Identify which cell holds the provided text, then report its (X, Y) central coordinate. 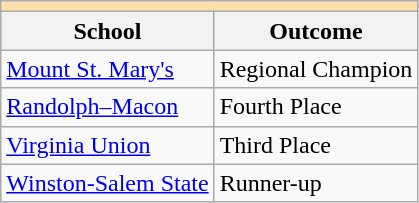
Third Place (316, 145)
Winston-Salem State (108, 183)
Fourth Place (316, 107)
Virginia Union (108, 145)
Outcome (316, 31)
School (108, 31)
Runner-up (316, 183)
Regional Champion (316, 69)
Randolph–Macon (108, 107)
Mount St. Mary's (108, 69)
